Pinpoint the cell where the given text exists, returning its (X, Y) midpoint coordinate. 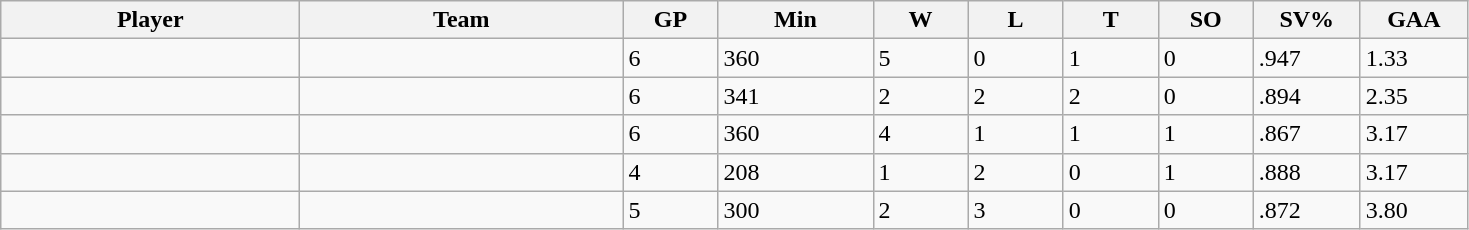
3 (1016, 210)
Min (796, 20)
.867 (1306, 134)
.872 (1306, 210)
Player (150, 20)
W (920, 20)
3.80 (1414, 210)
Team (462, 20)
300 (796, 210)
.894 (1306, 96)
L (1016, 20)
GAA (1414, 20)
SV% (1306, 20)
.947 (1306, 58)
T (1110, 20)
.888 (1306, 172)
SO (1206, 20)
GP (670, 20)
2.35 (1414, 96)
341 (796, 96)
1.33 (1414, 58)
208 (796, 172)
